Scan for the cell matching the given text and deliver its [X, Y] coordinate at center. 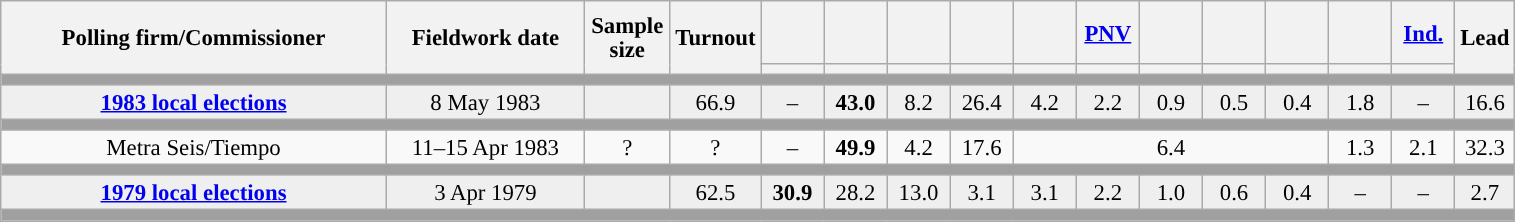
1.3 [1360, 148]
Fieldwork date [485, 38]
17.6 [982, 148]
Lead [1485, 38]
13.0 [918, 194]
3 Apr 1979 [485, 194]
62.5 [716, 194]
0.9 [1170, 102]
32.3 [1485, 148]
66.9 [716, 102]
2.1 [1424, 148]
8 May 1983 [485, 102]
1.0 [1170, 194]
49.9 [856, 148]
0.6 [1234, 194]
Metra Seis/Tiempo [194, 148]
28.2 [856, 194]
0.5 [1234, 102]
43.0 [856, 102]
8.2 [918, 102]
1979 local elections [194, 194]
1983 local elections [194, 102]
16.6 [1485, 102]
Polling firm/Commissioner [194, 38]
11–15 Apr 1983 [485, 148]
2.7 [1485, 194]
30.9 [792, 194]
PNV [1108, 32]
Ind. [1424, 32]
26.4 [982, 102]
Sample size [627, 38]
1.8 [1360, 102]
6.4 [1170, 148]
Turnout [716, 38]
